Scan for the cell matching the given text and deliver its [x, y] coordinate at center. 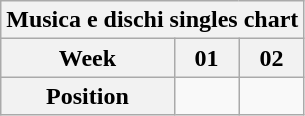
Week [88, 58]
Position [88, 96]
Musica e dischi singles chart [152, 20]
02 [272, 58]
01 [206, 58]
